Provide the (x, y) coordinate of the cell's center where the given text is located.  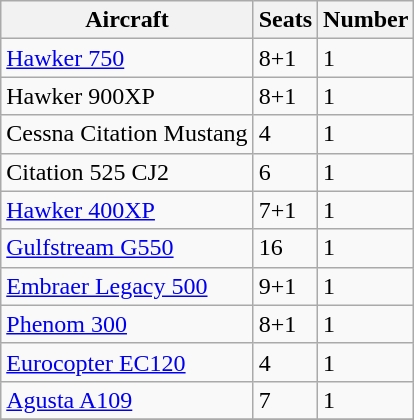
Seats (285, 20)
Gulfstream G550 (127, 248)
7+1 (285, 210)
Phenom 300 (127, 324)
Aircraft (127, 20)
16 (285, 248)
Hawker 750 (127, 58)
9+1 (285, 286)
Agusta A109 (127, 400)
7 (285, 400)
Eurocopter EC120 (127, 362)
Number (366, 20)
Citation 525 CJ2 (127, 172)
Hawker 900XP (127, 96)
6 (285, 172)
Embraer Legacy 500 (127, 286)
Hawker 400XP (127, 210)
Cessna Citation Mustang (127, 134)
